Provide the [x, y] coordinate of the cell's center where the given text is located.  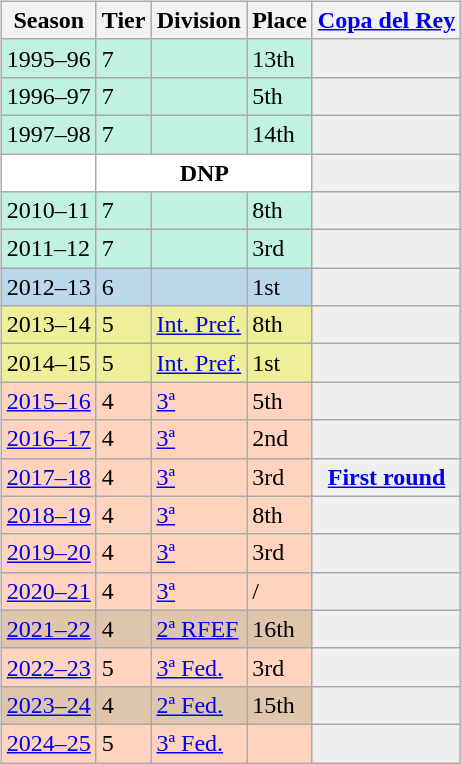
2ª Fed. [199, 705]
Copa del Rey [386, 20]
15th [280, 705]
2014–15 [48, 363]
2011–12 [48, 249]
2015–16 [48, 401]
1995–96 [48, 58]
2020–21 [48, 591]
13th [280, 58]
2019–20 [48, 553]
2021–22 [48, 629]
2024–25 [48, 743]
2023–24 [48, 705]
1996–97 [48, 96]
2018–19 [48, 515]
2ª RFEF [199, 629]
2022–23 [48, 667]
2010–11 [48, 211]
14th [280, 134]
Place [280, 20]
2012–13 [48, 287]
/ [280, 591]
2017–18 [48, 477]
2nd [280, 439]
Tier [124, 20]
First round [386, 477]
6 [124, 287]
1997–98 [48, 134]
DNP [204, 173]
2016–17 [48, 439]
2013–14 [48, 325]
Division [199, 20]
Season [48, 20]
16th [280, 629]
